Determine the (X, Y) coordinate at the center of the cell enclosing the given text.  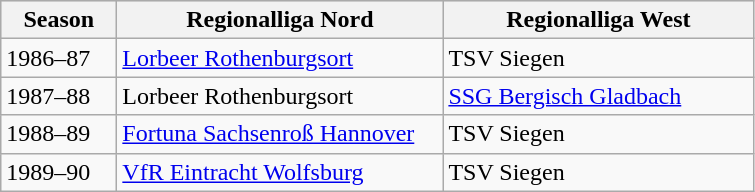
1988–89 (59, 134)
Season (59, 20)
1989–90 (59, 172)
Regionalliga Nord (280, 20)
Regionalliga West (598, 20)
1986–87 (59, 58)
1987–88 (59, 96)
VfR Eintracht Wolfsburg (280, 172)
Fortuna Sachsenroß Hannover (280, 134)
SSG Bergisch Gladbach (598, 96)
